Scan for the cell matching the given text and deliver its (x, y) coordinate at center. 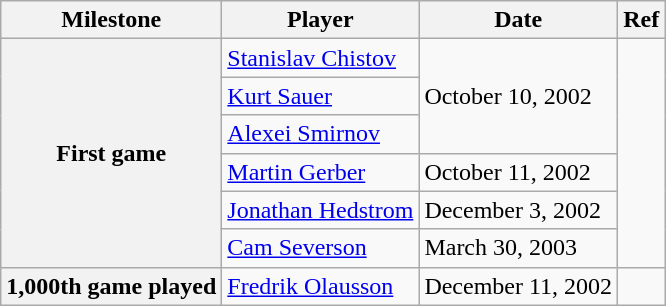
Player (320, 20)
December 11, 2002 (518, 286)
Alexei Smirnov (320, 134)
First game (112, 153)
March 30, 2003 (518, 248)
1,000th game played (112, 286)
Milestone (112, 20)
October 11, 2002 (518, 172)
Fredrik Olausson (320, 286)
December 3, 2002 (518, 210)
Jonathan Hedstrom (320, 210)
Ref (642, 20)
Martin Gerber (320, 172)
Kurt Sauer (320, 96)
Stanislav Chistov (320, 58)
October 10, 2002 (518, 96)
Cam Severson (320, 248)
Date (518, 20)
